Return the [x, y] coordinate for the center point of the cell that contains the specified text.  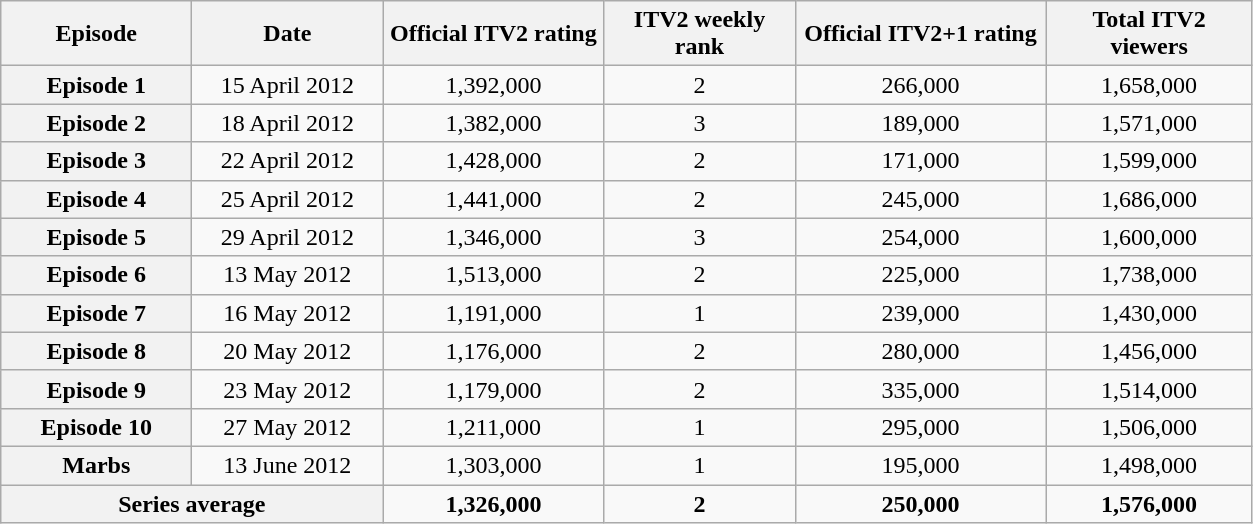
1,514,000 [1149, 389]
1,738,000 [1149, 275]
1,428,000 [494, 161]
29 April 2012 [288, 237]
1,658,000 [1149, 85]
1,382,000 [494, 123]
1,498,000 [1149, 465]
1,576,000 [1149, 503]
15 April 2012 [288, 85]
18 April 2012 [288, 123]
245,000 [920, 199]
Official ITV2+1 rating [920, 34]
295,000 [920, 427]
ITV2 weekly rank [700, 34]
250,000 [920, 503]
1,571,000 [1149, 123]
Total ITV2 viewers [1149, 34]
Episode 10 [96, 427]
Marbs [96, 465]
13 June 2012 [288, 465]
Episode 5 [96, 237]
1,346,000 [494, 237]
1,179,000 [494, 389]
Episode 7 [96, 313]
1,176,000 [494, 351]
225,000 [920, 275]
266,000 [920, 85]
171,000 [920, 161]
16 May 2012 [288, 313]
1,191,000 [494, 313]
Episode 4 [96, 199]
Official ITV2 rating [494, 34]
1,513,000 [494, 275]
239,000 [920, 313]
Episode 2 [96, 123]
1,211,000 [494, 427]
Episode 8 [96, 351]
1,303,000 [494, 465]
22 April 2012 [288, 161]
1,430,000 [1149, 313]
27 May 2012 [288, 427]
1,506,000 [1149, 427]
1,456,000 [1149, 351]
189,000 [920, 123]
Episode [96, 34]
1,600,000 [1149, 237]
335,000 [920, 389]
Series average [192, 503]
13 May 2012 [288, 275]
195,000 [920, 465]
23 May 2012 [288, 389]
Episode 1 [96, 85]
254,000 [920, 237]
1,326,000 [494, 503]
Episode 6 [96, 275]
1,599,000 [1149, 161]
25 April 2012 [288, 199]
Episode 3 [96, 161]
Episode 9 [96, 389]
1,392,000 [494, 85]
1,441,000 [494, 199]
20 May 2012 [288, 351]
Date [288, 34]
1,686,000 [1149, 199]
280,000 [920, 351]
